Extract the [x, y] coordinate from the center of the cell holding the provided text.  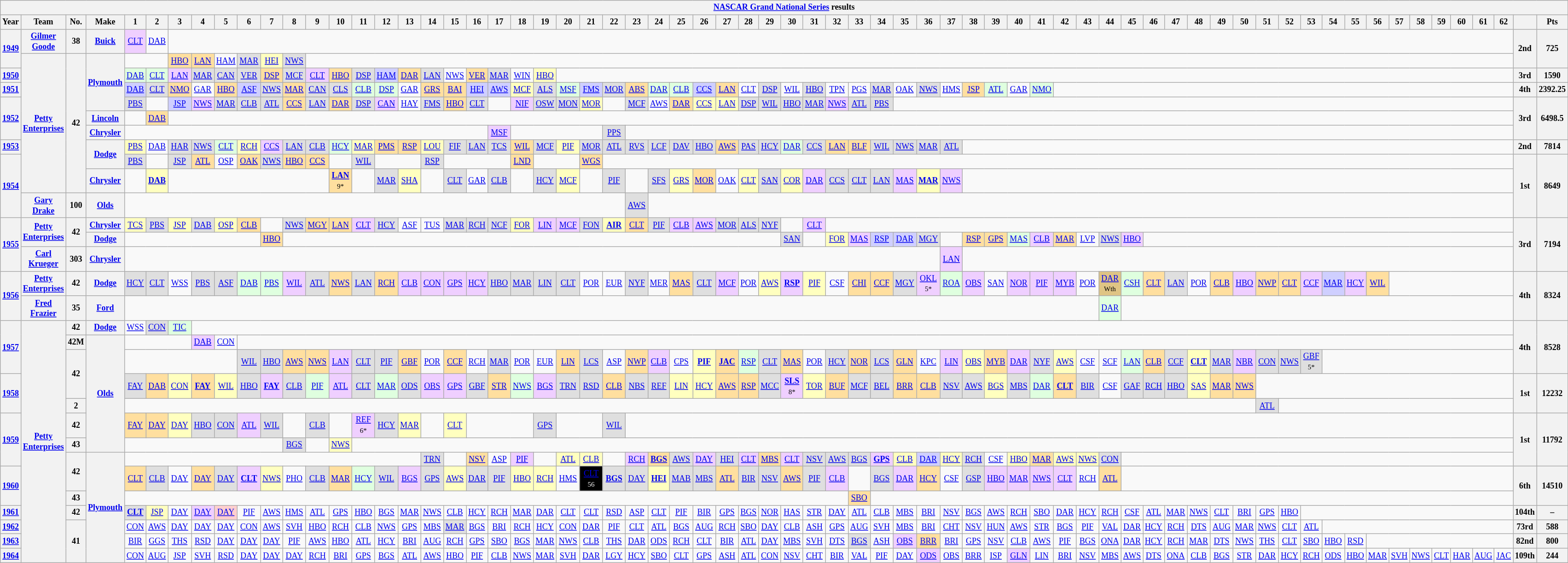
31 [814, 22]
SFS [659, 181]
725 [1552, 49]
DAV [681, 147]
SHA [410, 181]
13 [410, 22]
7194 [1552, 244]
GAF [1132, 386]
9 [318, 22]
37 [951, 22]
NIF [522, 104]
No. [76, 22]
1962 [11, 527]
42M [76, 342]
5 [226, 22]
8528 [1552, 347]
1 [135, 22]
55 [1355, 22]
36 [929, 22]
52 [1290, 22]
40 [1019, 22]
44 [1110, 22]
30 [792, 22]
6th [1525, 486]
3 [180, 22]
MCC [770, 386]
PGS [859, 89]
1952 [11, 118]
SCF [1110, 362]
KPC [929, 362]
PPS [614, 132]
1949 [11, 49]
27 [727, 22]
1957 [11, 347]
WGS [591, 161]
4 [203, 22]
ROA [951, 284]
Pts [1552, 22]
ISP [996, 556]
COR [792, 181]
HAS [792, 512]
56 [1377, 22]
17 [499, 22]
GGS [157, 541]
Lincoln [105, 118]
BEL [882, 386]
1951 [11, 89]
DARWth [1110, 284]
1590 [1552, 75]
CHI [859, 284]
1963 [11, 541]
800 [1552, 541]
12 [387, 22]
1953 [11, 147]
GBF5* [1311, 362]
73rd [1525, 527]
1950 [11, 75]
21 [591, 22]
OSW [545, 104]
SLS8* [792, 386]
18 [522, 22]
29 [770, 22]
OKL5* [929, 284]
NCF [499, 224]
11792 [1552, 440]
14 [432, 22]
26 [704, 22]
49 [1222, 22]
– [1552, 512]
TUS [432, 224]
33 [859, 22]
MON [568, 104]
39 [996, 22]
BLF [859, 147]
28 [749, 22]
LGY [614, 556]
16 [477, 22]
NBR [1244, 362]
6 [249, 22]
50 [1244, 22]
104th [1525, 512]
ABS [637, 89]
FON [591, 224]
Ford [105, 308]
PHO [294, 479]
LOU [432, 147]
82nd [1525, 541]
1955 [11, 244]
48 [1199, 22]
BAI [455, 89]
12232 [1552, 394]
Fred Frazier [43, 308]
FIF [455, 147]
303 [76, 259]
LAN9* [341, 181]
Year [11, 22]
53 [1311, 22]
6498.5 [1552, 118]
MAB [681, 479]
REF6* [363, 425]
32 [837, 22]
7 [272, 22]
Team [43, 22]
NBS [637, 386]
24 [659, 22]
10 [341, 22]
2392.25 [1552, 89]
62 [1504, 22]
TIC [180, 327]
Buick [105, 41]
AIR [614, 224]
1959 [11, 440]
47 [1176, 22]
CPS [681, 362]
1961 [11, 512]
NASCAR Grand National Series results [784, 7]
1964 [11, 556]
TPN [837, 89]
7814 [1552, 147]
LND [522, 161]
RVS [637, 147]
Carl Krueger [43, 259]
14510 [1552, 486]
109th [1525, 556]
45 [1132, 22]
15 [455, 22]
HAY [410, 104]
MER [659, 284]
54 [1333, 22]
HUN [996, 527]
CLS [341, 89]
Gary Drake [43, 206]
TOR [814, 386]
LVP [1087, 239]
588 [1552, 527]
PAS [749, 147]
100 [76, 206]
34 [882, 22]
CLT56 [591, 479]
59 [1441, 22]
244 [1552, 556]
25 [681, 22]
1954 [11, 186]
REF [659, 386]
58 [1421, 22]
46 [1154, 22]
22 [614, 22]
60 [1461, 22]
SAS [1199, 386]
57 [1400, 22]
8649 [1552, 186]
23 [637, 22]
Gilmer Goode [43, 41]
8 [294, 22]
1958 [11, 394]
Make [105, 22]
1960 [11, 486]
51 [1267, 22]
WIN [522, 75]
GSP [973, 479]
19 [545, 22]
11 [363, 22]
61 [1483, 22]
8324 [1552, 296]
1956 [11, 296]
CSH [1132, 284]
BUF [837, 386]
PMS [387, 147]
LCF [659, 147]
20 [568, 22]
